From the cell containing the given text, extract its center point as (X, Y) coordinate. 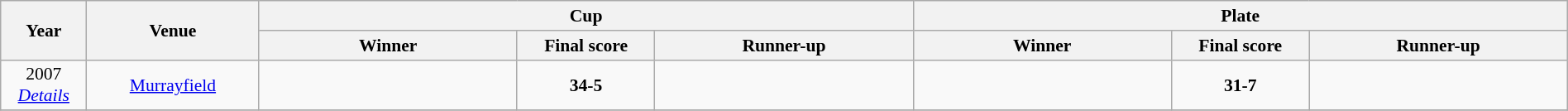
31-7 (1241, 84)
Cup (586, 16)
2007 Details (44, 84)
34-5 (586, 84)
Plate (1241, 16)
Murrayfield (173, 84)
Venue (173, 30)
Year (44, 30)
